Capture the cell that displays the provided text and extract its [X, Y] central coordinate. 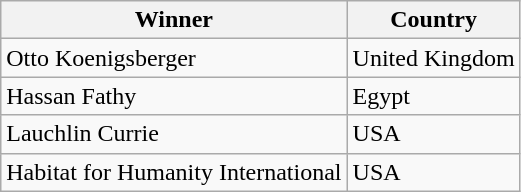
Country [434, 20]
Winner [174, 20]
Habitat for Humanity International [174, 172]
Hassan Fathy [174, 96]
United Kingdom [434, 58]
Otto Koenigsberger [174, 58]
Egypt [434, 96]
Lauchlin Currie [174, 134]
